Determine the [x, y] coordinate at the center of the cell enclosing the given text.  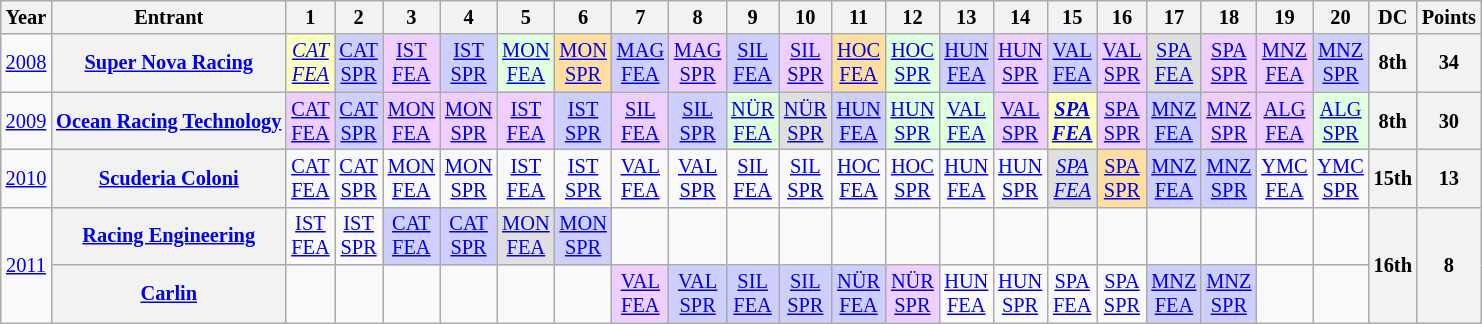
Ocean Racing Technology [168, 121]
2011 [26, 264]
19 [1284, 17]
3 [412, 17]
30 [1449, 121]
Entrant [168, 17]
DC [1393, 17]
12 [912, 17]
9 [752, 17]
2008 [26, 63]
2009 [26, 121]
5 [526, 17]
YMCFEA [1284, 178]
20 [1340, 17]
7 [640, 17]
6 [582, 17]
Racing Engineering [168, 236]
Scuderia Coloni [168, 178]
15th [1393, 178]
ALGSPR [1340, 121]
Carlin [168, 294]
17 [1174, 17]
1 [310, 17]
Super Nova Racing [168, 63]
Points [1449, 17]
18 [1228, 17]
10 [806, 17]
16th [1393, 264]
11 [859, 17]
2010 [26, 178]
34 [1449, 63]
2 [358, 17]
14 [1020, 17]
16 [1122, 17]
4 [468, 17]
MAGFEA [640, 63]
Year [26, 17]
ALGFEA [1284, 121]
15 [1072, 17]
MAGSPR [698, 63]
YMCSPR [1340, 178]
